Scan for the cell matching the given text and deliver its [X, Y] coordinate at center. 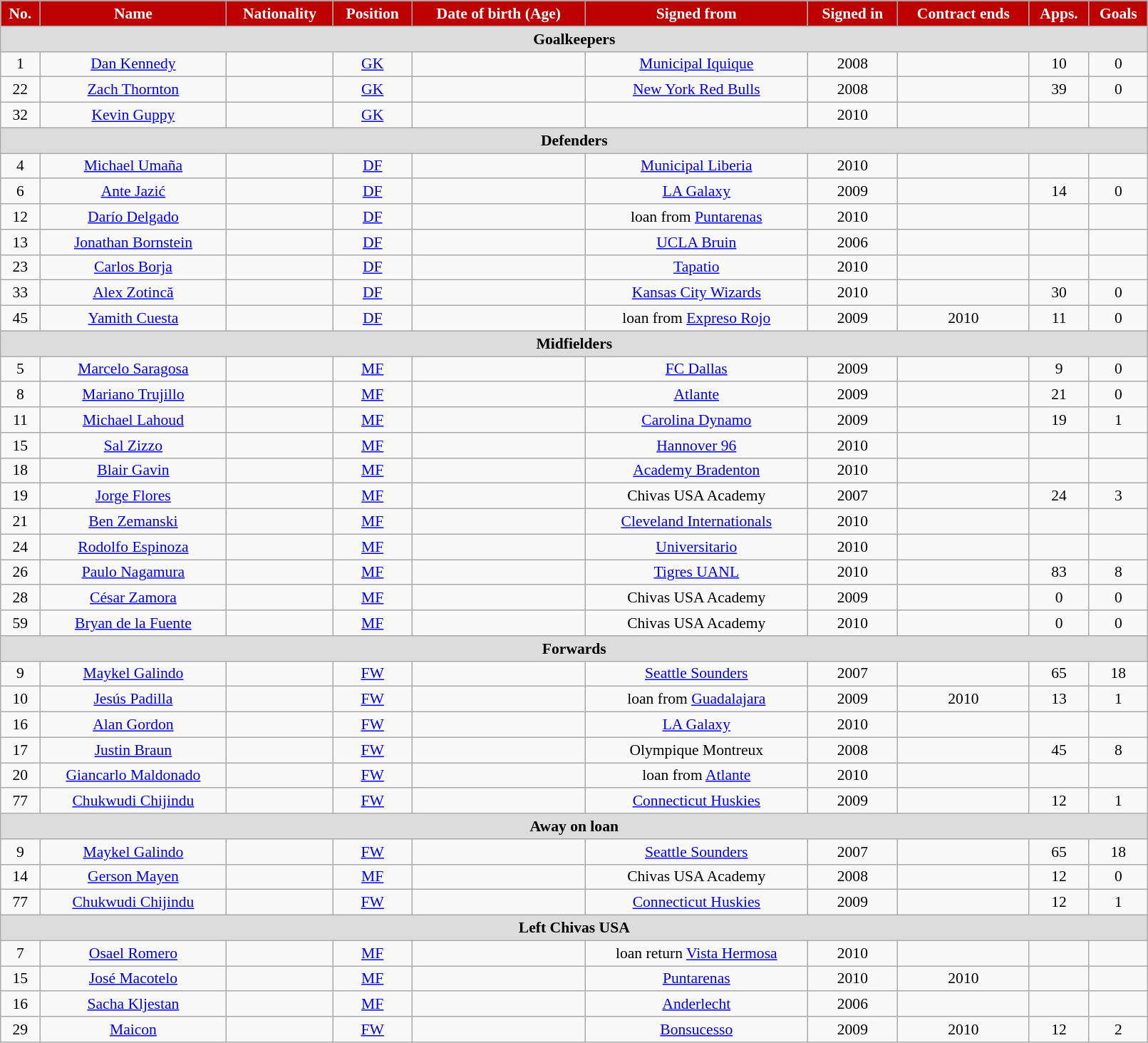
Goals [1119, 14]
Name [133, 14]
Hannover 96 [696, 446]
loan return Vista Hermosa [696, 953]
Rodolfo Espinoza [133, 547]
Left Chivas USA [574, 928]
UCLA Bruin [696, 242]
23 [20, 267]
Nationality [279, 14]
7 [20, 953]
Carlos Borja [133, 267]
20 [20, 776]
Position [372, 14]
2 [1119, 1029]
Alan Gordon [133, 725]
22 [20, 90]
83 [1059, 572]
39 [1059, 90]
Osael Romero [133, 953]
Anderlecht [696, 1005]
Date of birth (Age) [499, 14]
4 [20, 166]
Bonsucesso [696, 1029]
Forwards [574, 649]
17 [20, 750]
26 [20, 572]
Gerson Mayen [133, 877]
Maicon [133, 1029]
33 [20, 293]
Jonathan Bornstein [133, 242]
Olympique Montreux [696, 750]
Bryan de la Fuente [133, 623]
Dan Kennedy [133, 64]
Municipal Liberia [696, 166]
29 [20, 1029]
Goalkeepers [574, 39]
32 [20, 115]
José Macotelo [133, 979]
59 [20, 623]
Tapatio [696, 267]
Signed from [696, 14]
Signed in [852, 14]
Atlante [696, 395]
loan from Expreso Rojo [696, 319]
Away on loan [574, 826]
Ante Jazić [133, 192]
Yamith Cuesta [133, 319]
Zach Thornton [133, 90]
Apps. [1059, 14]
Universitario [696, 547]
Cleveland Internationals [696, 522]
Paulo Nagamura [133, 572]
Municipal Iquique [696, 64]
César Zamora [133, 598]
Carolina Dynamo [696, 420]
Ben Zemanski [133, 522]
28 [20, 598]
Marcelo Saragosa [133, 369]
loan from Atlante [696, 776]
Kevin Guppy [133, 115]
Giancarlo Maldonado [133, 776]
Puntarenas [696, 979]
No. [20, 14]
3 [1119, 496]
Jesús Padilla [133, 699]
5 [20, 369]
Midfielders [574, 344]
New York Red Bulls [696, 90]
Kansas City Wizards [696, 293]
6 [20, 192]
Jorge Flores [133, 496]
loan from Guadalajara [696, 699]
FC Dallas [696, 369]
Defenders [574, 140]
loan from Puntarenas [696, 217]
Tigres UANL [696, 572]
Academy Bradenton [696, 471]
Sacha Kljestan [133, 1005]
Mariano Trujillo [133, 395]
Michael Lahoud [133, 420]
Blair Gavin [133, 471]
Darío Delgado [133, 217]
Justin Braun [133, 750]
Michael Umaña [133, 166]
Alex Zotincă [133, 293]
Contract ends [963, 14]
30 [1059, 293]
Sal Zizzo [133, 446]
